Capture the cell that displays the provided text and extract its (X, Y) central coordinate. 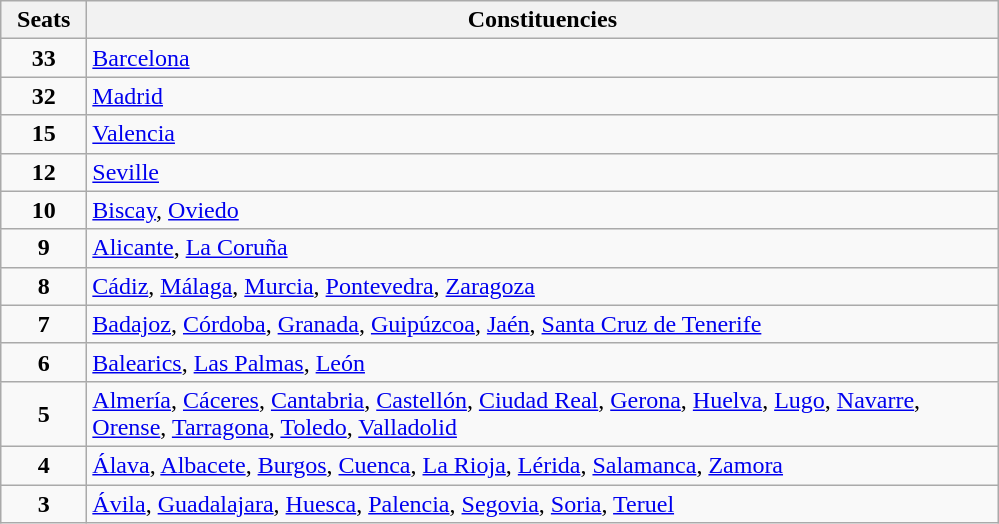
Seats (44, 20)
Cádiz, Málaga, Murcia, Pontevedra, Zaragoza (542, 286)
9 (44, 248)
Alicante, La Coruña (542, 248)
4 (44, 465)
10 (44, 210)
Constituencies (542, 20)
Almería, Cáceres, Cantabria, Castellón, Ciudad Real, Gerona, Huelva, Lugo, Navarre, Orense, Tarragona, Toledo, Valladolid (542, 414)
8 (44, 286)
3 (44, 503)
Seville (542, 172)
15 (44, 134)
7 (44, 324)
6 (44, 362)
Barcelona (542, 58)
Biscay, Oviedo (542, 210)
Valencia (542, 134)
Balearics, Las Palmas, León (542, 362)
12 (44, 172)
Madrid (542, 96)
33 (44, 58)
Badajoz, Córdoba, Granada, Guipúzcoa, Jaén, Santa Cruz de Tenerife (542, 324)
Ávila, Guadalajara, Huesca, Palencia, Segovia, Soria, Teruel (542, 503)
32 (44, 96)
5 (44, 414)
Álava, Albacete, Burgos, Cuenca, La Rioja, Lérida, Salamanca, Zamora (542, 465)
